Provide the [X, Y] coordinate of the cell's center where the given text is located.  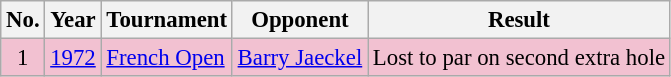
French Open [166, 58]
Tournament [166, 20]
1 [23, 58]
Year [73, 20]
Lost to par on second extra hole [520, 58]
Result [520, 20]
Opponent [300, 20]
Barry Jaeckel [300, 58]
No. [23, 20]
1972 [73, 58]
